Detect which cell encompasses the target text, then output its [x, y] center coordinate. 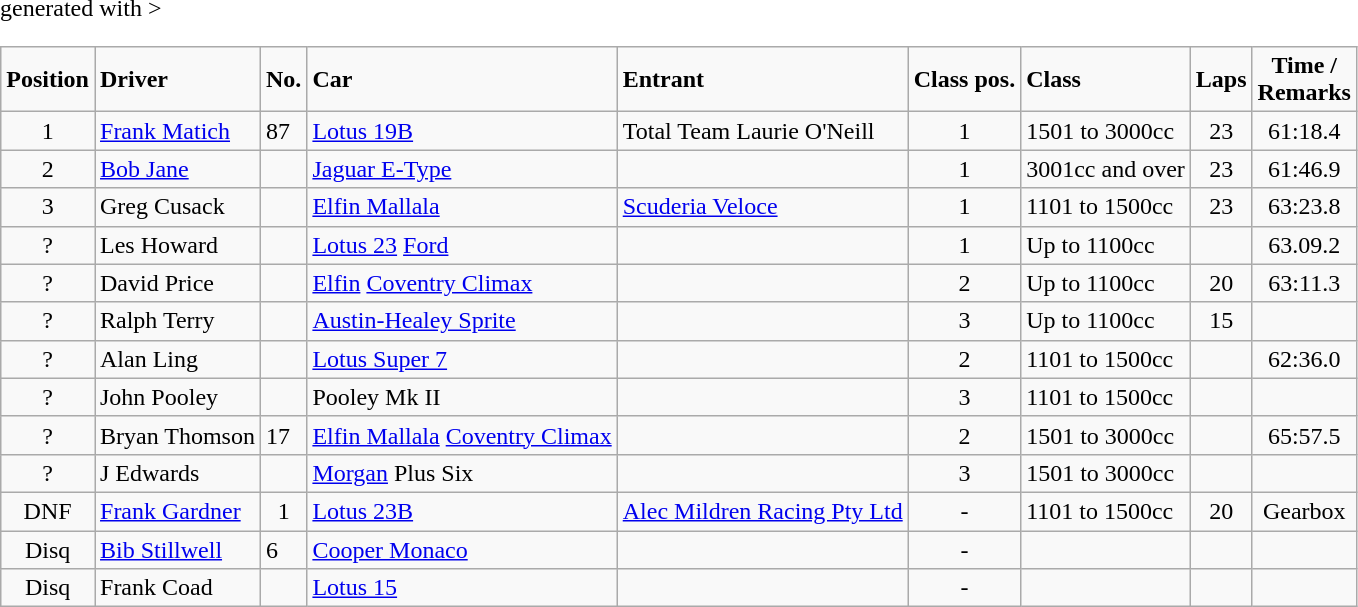
3001cc and over [1106, 169]
Lotus 23B [462, 511]
Lotus 19B [462, 131]
15 [1221, 321]
87 [283, 131]
Jaguar E-Type [462, 169]
Pooley Mk II [462, 397]
65:57.5 [1304, 435]
17 [283, 435]
Cooper Monaco [462, 549]
63:23.8 [1304, 207]
Greg Cusack [177, 207]
Gearbox [1304, 511]
Bryan Thomson [177, 435]
Bib Stillwell [177, 549]
Position [48, 80]
Scuderia Veloce [762, 207]
Les Howard [177, 245]
David Price [177, 283]
Lotus 15 [462, 588]
Lotus Super 7 [462, 359]
Elfin Coventry Climax [462, 283]
Alan Ling [177, 359]
Car [462, 80]
Elfin Mallala [462, 207]
Driver [177, 80]
Class pos. [964, 80]
Frank Coad [177, 588]
Ralph Terry [177, 321]
62:36.0 [1304, 359]
J Edwards [177, 473]
Frank Gardner [177, 511]
Morgan Plus Six [462, 473]
63:11.3 [1304, 283]
No. [283, 80]
63.09.2 [1304, 245]
Entrant [762, 80]
Class [1106, 80]
Time / Remarks [1304, 80]
Austin-Healey Sprite [462, 321]
Total Team Laurie O'Neill [762, 131]
61:46.9 [1304, 169]
Frank Matich [177, 131]
61:18.4 [1304, 131]
DNF [48, 511]
John Pooley [177, 397]
Bob Jane [177, 169]
6 [283, 549]
Alec Mildren Racing Pty Ltd [762, 511]
Lotus 23 Ford [462, 245]
Elfin Mallala Coventry Climax [462, 435]
Laps [1221, 80]
